Find where the given text appears and provide that cell's center as (x, y) coordinate. 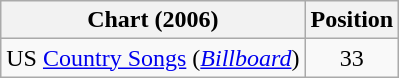
US Country Songs (Billboard) (153, 58)
Chart (2006) (153, 20)
33 (352, 58)
Position (352, 20)
